Provide the (X, Y) coordinate of the cell's center where the given text is located.  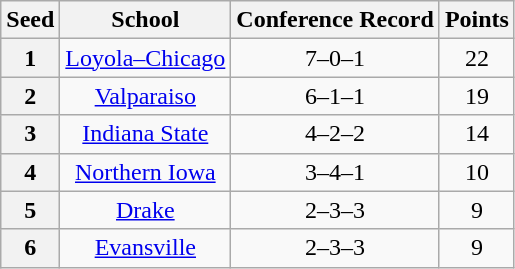
Indiana State (146, 134)
School (146, 20)
6–1–1 (336, 96)
5 (30, 210)
Valparaiso (146, 96)
3–4–1 (336, 172)
14 (476, 134)
4–2–2 (336, 134)
4 (30, 172)
7–0–1 (336, 58)
Northern Iowa (146, 172)
2 (30, 96)
Conference Record (336, 20)
Seed (30, 20)
Drake (146, 210)
Evansville (146, 248)
22 (476, 58)
Points (476, 20)
Loyola–Chicago (146, 58)
6 (30, 248)
10 (476, 172)
1 (30, 58)
3 (30, 134)
19 (476, 96)
